Scan for the cell matching the given text and deliver its [X, Y] coordinate at center. 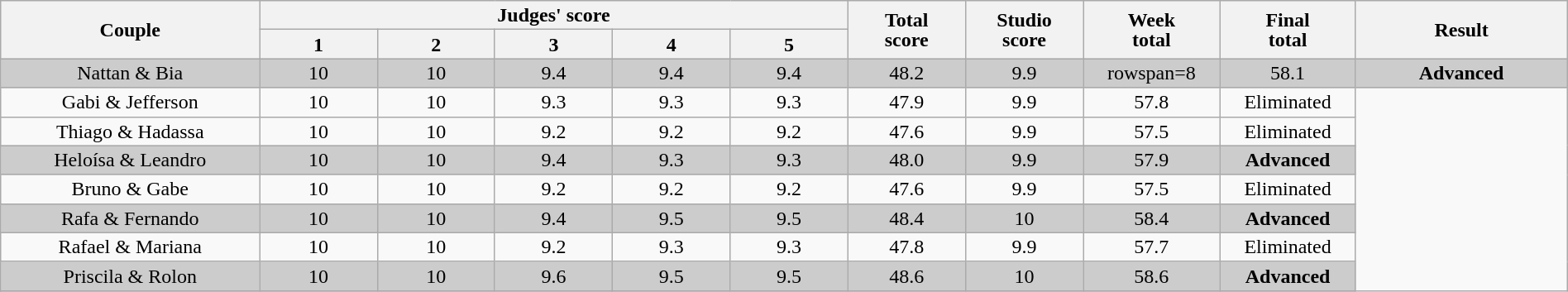
57.9 [1151, 160]
Weektotal [1151, 30]
47.8 [906, 247]
3 [553, 45]
Judges' score [554, 15]
2 [436, 45]
Totalscore [906, 30]
57.8 [1151, 103]
1 [318, 45]
Rafa & Fernando [131, 218]
Result [1461, 30]
47.9 [906, 103]
5 [789, 45]
58.6 [1151, 276]
58.4 [1151, 218]
9.6 [553, 276]
57.7 [1151, 247]
48.2 [906, 73]
48.6 [906, 276]
Priscila & Rolon [131, 276]
Bruno & Gabe [131, 189]
Gabi & Jefferson [131, 103]
Thiago & Hadassa [131, 131]
rowspan=8 [1151, 73]
48.0 [906, 160]
Heloísa & Leandro [131, 160]
Rafael & Mariana [131, 247]
4 [672, 45]
Finaltotal [1288, 30]
Couple [131, 30]
Studioscore [1024, 30]
48.4 [906, 218]
58.1 [1288, 73]
Nattan & Bia [131, 73]
